Scan for the cell matching the given text and deliver its (x, y) coordinate at center. 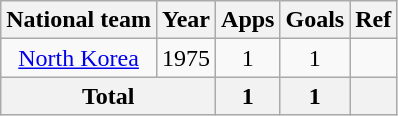
Ref (374, 20)
Apps (248, 20)
Total (108, 96)
National team (79, 20)
Year (186, 20)
1975 (186, 58)
Goals (315, 20)
North Korea (79, 58)
